Capture the cell that displays the provided text and extract its [x, y] central coordinate. 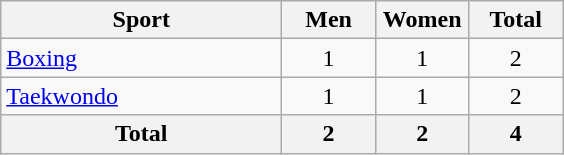
Boxing [142, 58]
Men [329, 20]
Taekwondo [142, 96]
Sport [142, 20]
Women [422, 20]
4 [516, 134]
